Pinpoint the cell where the given text exists, returning its [X, Y] midpoint coordinate. 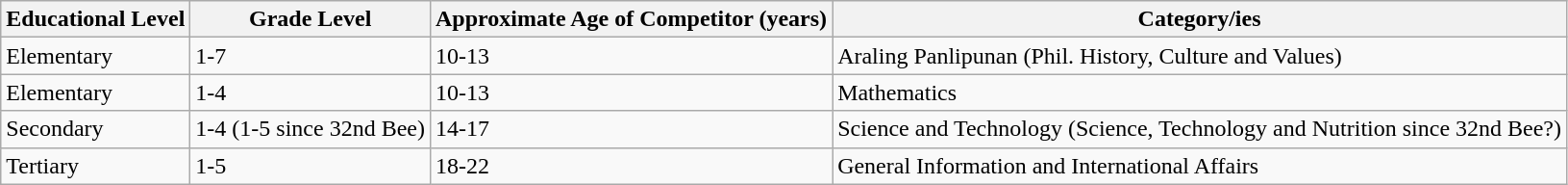
1-5 [311, 166]
General Information and International Affairs [1200, 166]
Araling Panlipunan (Phil. History, Culture and Values) [1200, 56]
Category/ies [1200, 19]
Science and Technology (Science, Technology and Nutrition since 32nd Bee?) [1200, 129]
Grade Level [311, 19]
1-4 [311, 92]
Educational Level [96, 19]
14-17 [631, 129]
Tertiary [96, 166]
1-7 [311, 56]
Mathematics [1200, 92]
Approximate Age of Competitor (years) [631, 19]
1-4 (1-5 since 32nd Bee) [311, 129]
18-22 [631, 166]
Secondary [96, 129]
